Extract the (X, Y) coordinate from the center of the cell holding the provided text.  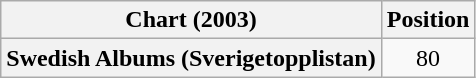
Position (428, 20)
Chart (2003) (191, 20)
Swedish Albums (Sverigetopplistan) (191, 58)
80 (428, 58)
